Pinpoint the cell where the given text exists, returning its [X, Y] midpoint coordinate. 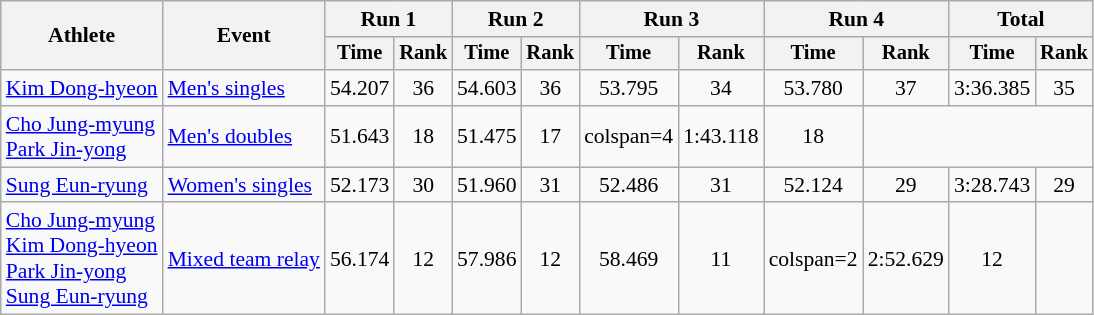
Event [244, 36]
54.207 [360, 88]
Men's doubles [244, 136]
Men's singles [244, 88]
Mixed team relay [244, 259]
Run 4 [856, 19]
Kim Dong-hyeon [82, 88]
35 [1064, 88]
Run 3 [672, 19]
Women's singles [244, 185]
Run 2 [516, 19]
Cho Jung-myungPark Jin-yong [82, 136]
53.795 [628, 88]
colspan=4 [628, 136]
58.469 [628, 259]
Run 1 [388, 19]
51.643 [360, 136]
51.960 [486, 185]
54.603 [486, 88]
colspan=2 [814, 259]
Athlete [82, 36]
53.780 [814, 88]
3:36.385 [992, 88]
11 [720, 259]
30 [423, 185]
52.486 [628, 185]
Sung Eun-ryung [82, 185]
51.475 [486, 136]
3:28.743 [992, 185]
1:43.118 [720, 136]
56.174 [360, 259]
Total [1021, 19]
52.124 [814, 185]
Cho Jung-myungKim Dong-hyeonPark Jin-yongSung Eun-ryung [82, 259]
17 [551, 136]
34 [720, 88]
57.986 [486, 259]
37 [906, 88]
2:52.629 [906, 259]
52.173 [360, 185]
